Locate the cell with the specified text and output its (x, y) center coordinate. 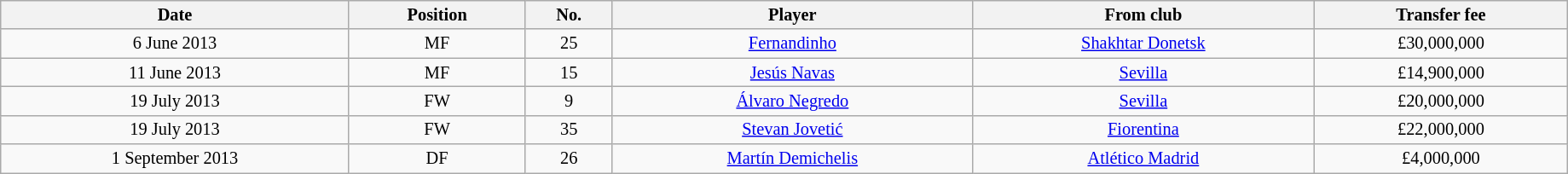
No. (570, 14)
Position (437, 14)
From club (1143, 14)
Fernandinho (792, 43)
Atlético Madrid (1143, 159)
35 (570, 130)
25 (570, 43)
1 September 2013 (176, 159)
26 (570, 159)
6 June 2013 (176, 43)
Player (792, 14)
Jesús Navas (792, 72)
11 June 2013 (176, 72)
15 (570, 72)
£4,000,000 (1441, 159)
Stevan Jovetić (792, 130)
£14,900,000 (1441, 72)
£30,000,000 (1441, 43)
£22,000,000 (1441, 130)
DF (437, 159)
Álvaro Negredo (792, 101)
Shakhtar Donetsk (1143, 43)
Transfer fee (1441, 14)
Fiorentina (1143, 130)
Martín Demichelis (792, 159)
9 (570, 101)
Date (176, 14)
£20,000,000 (1441, 101)
